Return the [X, Y] coordinate for the center point of the cell that contains the specified text.  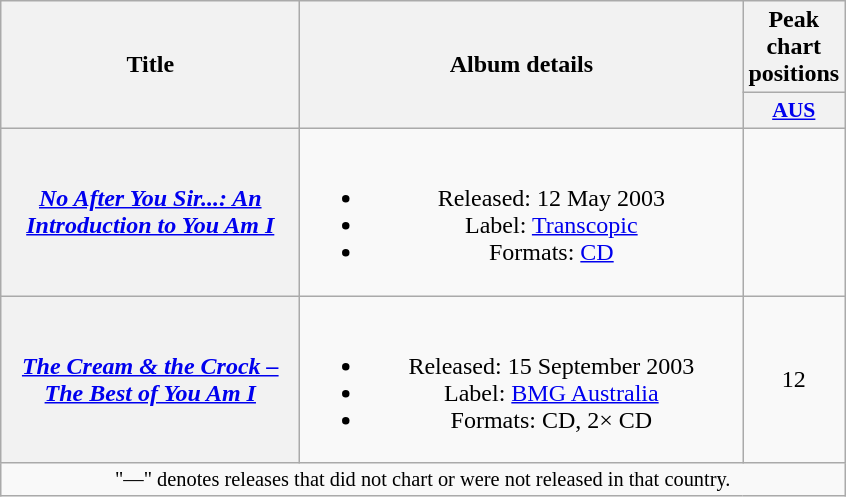
Released: 12 May 2003Label: TranscopicFormats: CD [522, 212]
"—" denotes releases that did not chart or were not released in that country. [423, 480]
The Cream & the Crock – The Best of You Am I [150, 380]
Peak chart positions [794, 47]
Released: 15 September 2003Label: BMG AustraliaFormats: CD, 2× CD [522, 380]
12 [794, 380]
AUS [794, 111]
Album details [522, 65]
Title [150, 65]
No After You Sir...: An Introduction to You Am I [150, 212]
